Identify which cell holds the provided text, then report its (x, y) central coordinate. 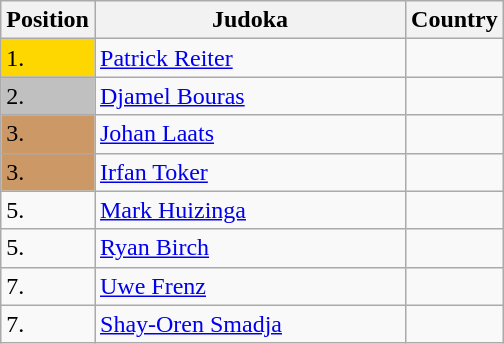
1. (48, 58)
Irfan Toker (250, 172)
2. (48, 96)
Johan Laats (250, 134)
Position (48, 20)
Shay-Oren Smadja (250, 324)
Ryan Birch (250, 248)
Judoka (250, 20)
Patrick Reiter (250, 58)
Uwe Frenz (250, 286)
Mark Huizinga (250, 210)
Djamel Bouras (250, 96)
Country (455, 20)
